Return the [X, Y] coordinate for the center point of the cell that contains the specified text.  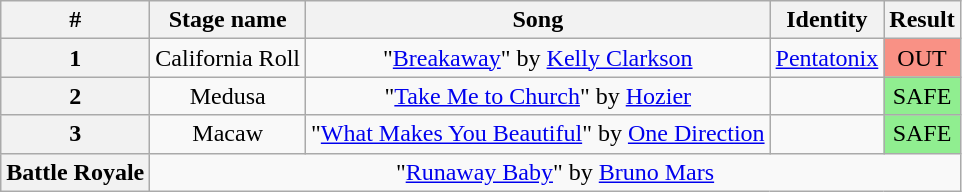
OUT [922, 58]
Stage name [228, 20]
Battle Royale [76, 172]
Macaw [228, 134]
California Roll [228, 58]
"Breakaway" by Kelly Clarkson [538, 58]
"Runaway Baby" by Bruno Mars [555, 172]
Result [922, 20]
"Take Me to Church" by Hozier [538, 96]
Song [538, 20]
3 [76, 134]
2 [76, 96]
Medusa [228, 96]
# [76, 20]
"What Makes You Beautiful" by One Direction [538, 134]
Identity [827, 20]
Pentatonix [827, 58]
1 [76, 58]
